Identify which cell holds the provided text, then report its (X, Y) central coordinate. 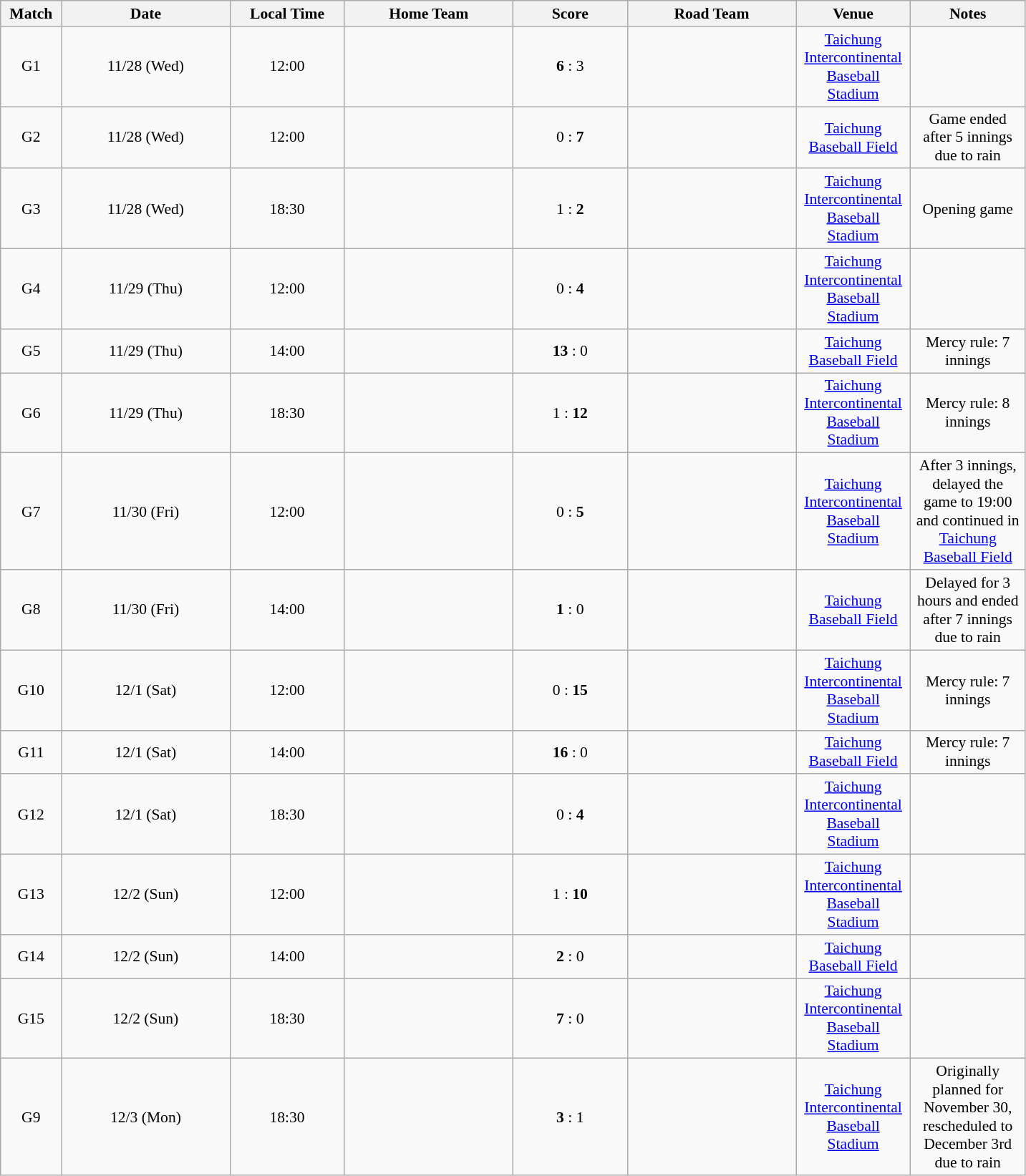
16 : 0 (570, 752)
Notes (968, 14)
Home Team (428, 14)
1 : 2 (570, 209)
G9 (32, 1117)
G12 (32, 815)
1 : 10 (570, 895)
Game ended after 5 innings due to rain (968, 137)
G15 (32, 1019)
Road Team (712, 14)
Local Time (287, 14)
Match (32, 14)
13 : 0 (570, 351)
G13 (32, 895)
0 : 5 (570, 511)
7 : 0 (570, 1019)
1 : 0 (570, 610)
1 : 12 (570, 413)
Date (146, 14)
G3 (32, 209)
6 : 3 (570, 67)
G4 (32, 289)
G14 (32, 956)
G10 (32, 690)
0 : 15 (570, 690)
Delayed for 3 hours and ended after 7 innings due to rain (968, 610)
12/3 (Mon) (146, 1117)
G1 (32, 67)
G11 (32, 752)
G7 (32, 511)
0 : 7 (570, 137)
Score (570, 14)
2 : 0 (570, 956)
Venue (853, 14)
Opening game (968, 209)
G6 (32, 413)
3 : 1 (570, 1117)
Mercy rule: 8 innings (968, 413)
G8 (32, 610)
Originally planned for November 30, rescheduled to December 3rd due to rain (968, 1117)
After 3 innings, delayed the game to 19:00 and continued in Taichung Baseball Field (968, 511)
G2 (32, 137)
G5 (32, 351)
